Find where the given text appears and provide that cell's center as [x, y] coordinate. 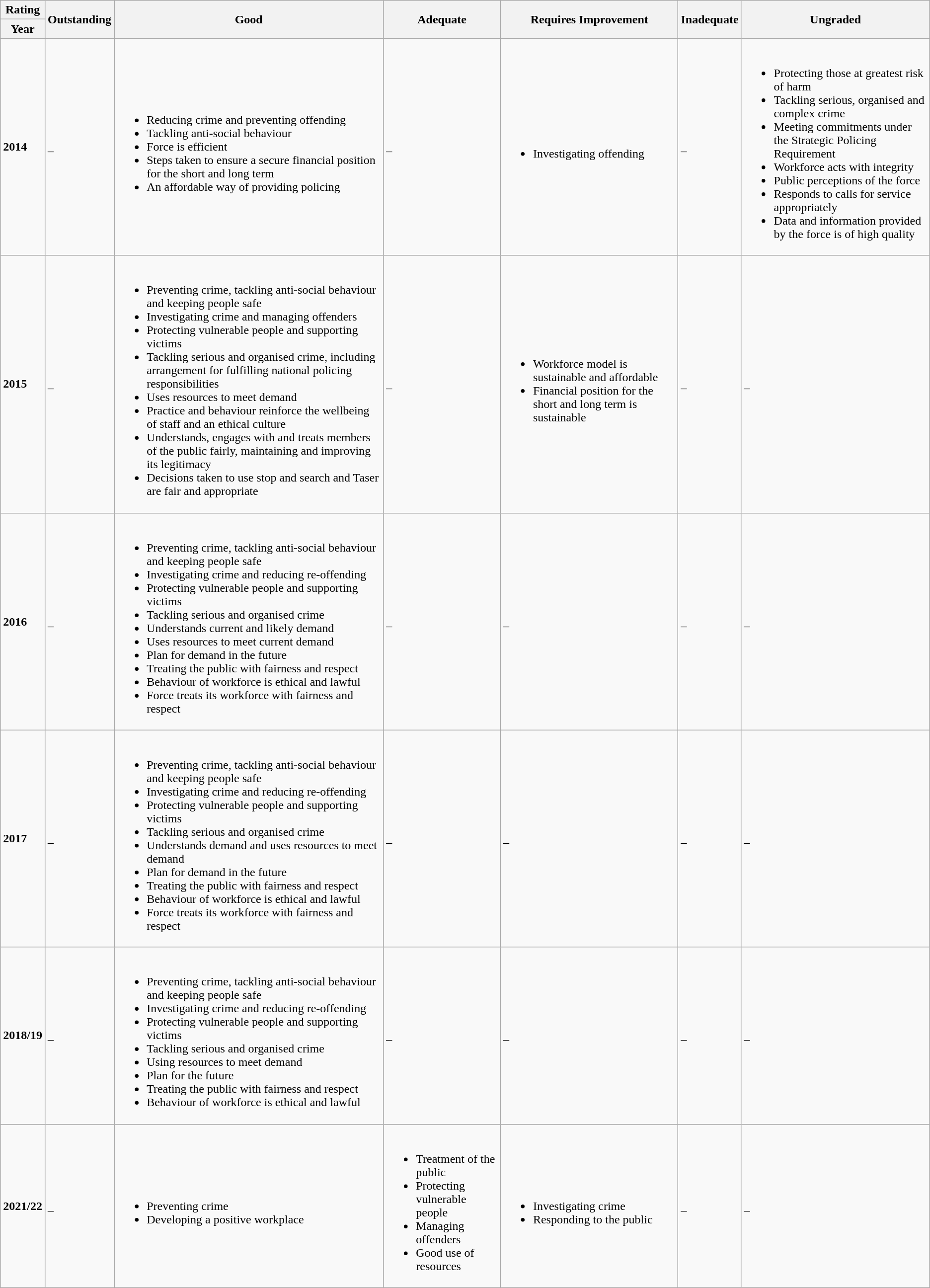
2014 [23, 147]
Preventing crimeDeveloping a positive workplace [249, 1206]
Requires Improvement [589, 19]
Investigating crimeResponding to the public [589, 1206]
Ungraded [836, 19]
Adequate [442, 19]
Inadequate [709, 19]
Rating [23, 10]
2021/22 [23, 1206]
Treatment of the publicProtecting vulnerable peopleManaging offendersGood use of resources [442, 1206]
Year [23, 29]
Investigating offending [589, 147]
2015 [23, 384]
Good [249, 19]
Outstanding [79, 19]
2017 [23, 839]
2018/19 [23, 1036]
2016 [23, 621]
Workforce model is sustainable and affordableFinancial position for the short and long term is sustainable [589, 384]
